Scan for the cell matching the given text and deliver its [x, y] coordinate at center. 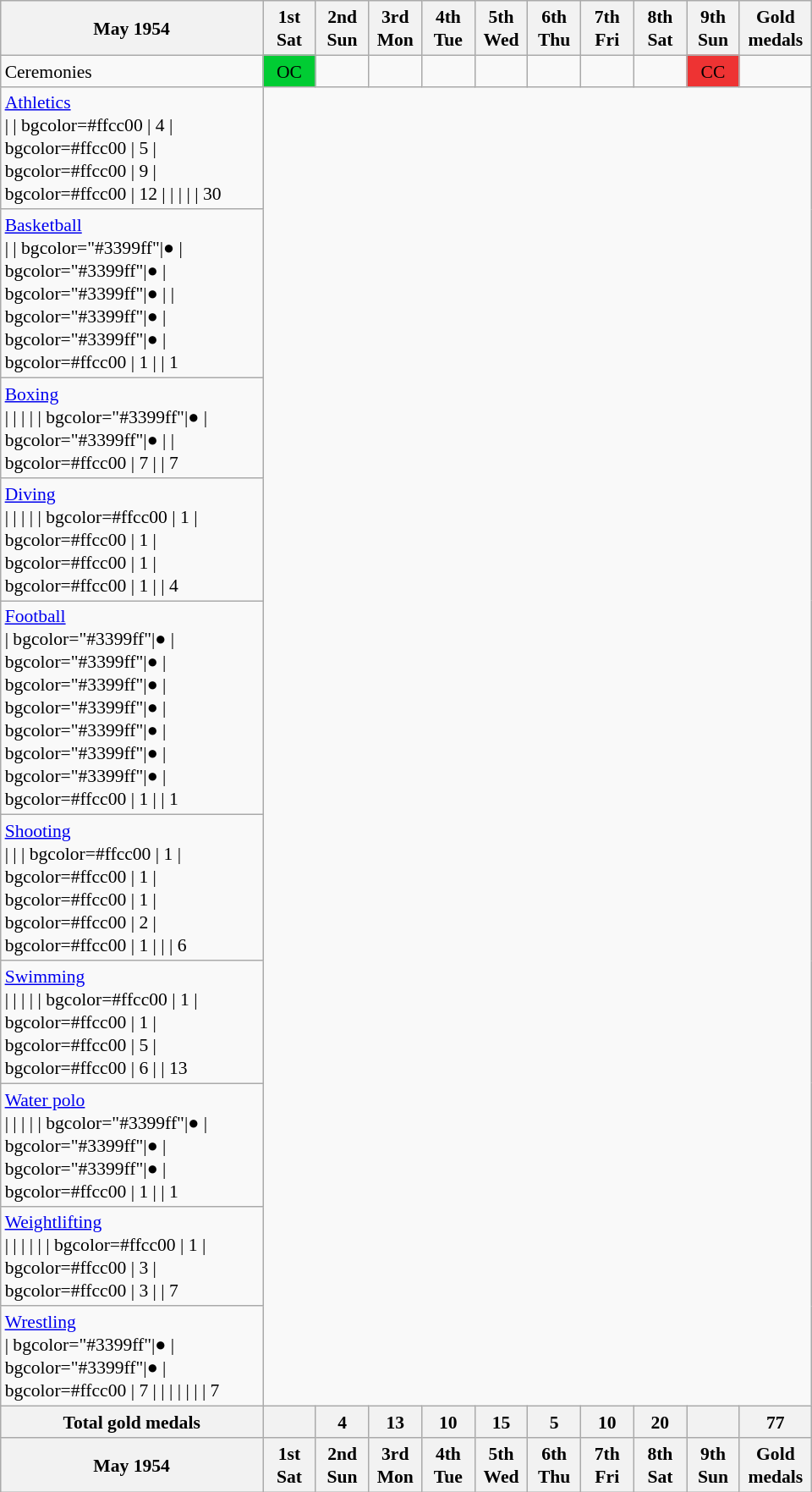
CC [714, 71]
Diving| | | | | bgcolor=#ffcc00 | 1 | bgcolor=#ffcc00 | 1 | bgcolor=#ffcc00 | 1 | bgcolor=#ffcc00 | 1 | | 4 [132, 538]
Water polo| | | | | bgcolor="#3399ff"|● | bgcolor="#3399ff"|● | bgcolor="#3399ff"|● | bgcolor=#ffcc00 | 1 | | 1 [132, 1144]
Weightlifting| | | | | | bgcolor=#ffcc00 | 1 | bgcolor=#ffcc00 | 3 | bgcolor=#ffcc00 | 3 | | 7 [132, 1256]
Total gold medals [132, 1422]
Boxing| | | | | bgcolor="#3399ff"|● | bgcolor="#3399ff"|● | | bgcolor=#ffcc00 | 7 | | 7 [132, 427]
Shooting| | | bgcolor=#ffcc00 | 1 | bgcolor=#ffcc00 | 1 | bgcolor=#ffcc00 | 1 | bgcolor=#ffcc00 | 2 | bgcolor=#ffcc00 | 1 | | | 6 [132, 888]
Athletics| | bgcolor=#ffcc00 | 4 | bgcolor=#ffcc00 | 5 | bgcolor=#ffcc00 | 9 | bgcolor=#ffcc00 | 12 | | | | | 30 [132, 147]
15 [501, 1422]
77 [775, 1422]
5 [555, 1422]
4 [342, 1422]
13 [396, 1422]
Swimming| | | | | bgcolor=#ffcc00 | 1 | bgcolor=#ffcc00 | 1 | bgcolor=#ffcc00 | 5 | bgcolor=#ffcc00 | 6 | | 13 [132, 1022]
Wrestling| bgcolor="#3399ff"|● | bgcolor="#3399ff"|● | bgcolor=#ffcc00 | 7 | | | | | | | 7 [132, 1356]
OC [289, 71]
Ceremonies [132, 71]
20 [660, 1422]
